Provide the [x, y] coordinate of the cell's center where the given text is located.  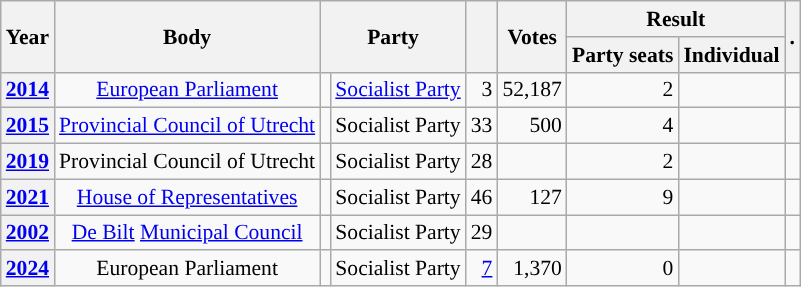
. [792, 36]
33 [482, 126]
9 [622, 197]
Individual [731, 55]
2002 [28, 233]
3 [482, 90]
500 [532, 126]
Year [28, 36]
46 [482, 197]
De Bilt Municipal Council [187, 233]
7 [482, 269]
Result [676, 19]
0 [622, 269]
29 [482, 233]
House of Representatives [187, 197]
Votes [532, 36]
2021 [28, 197]
52,187 [532, 90]
Party [393, 36]
Body [187, 36]
4 [622, 126]
1,370 [532, 269]
2024 [28, 269]
127 [532, 197]
2019 [28, 162]
2015 [28, 126]
28 [482, 162]
Party seats [622, 55]
2014 [28, 90]
